Pinpoint the cell where the given text exists, returning its [x, y] midpoint coordinate. 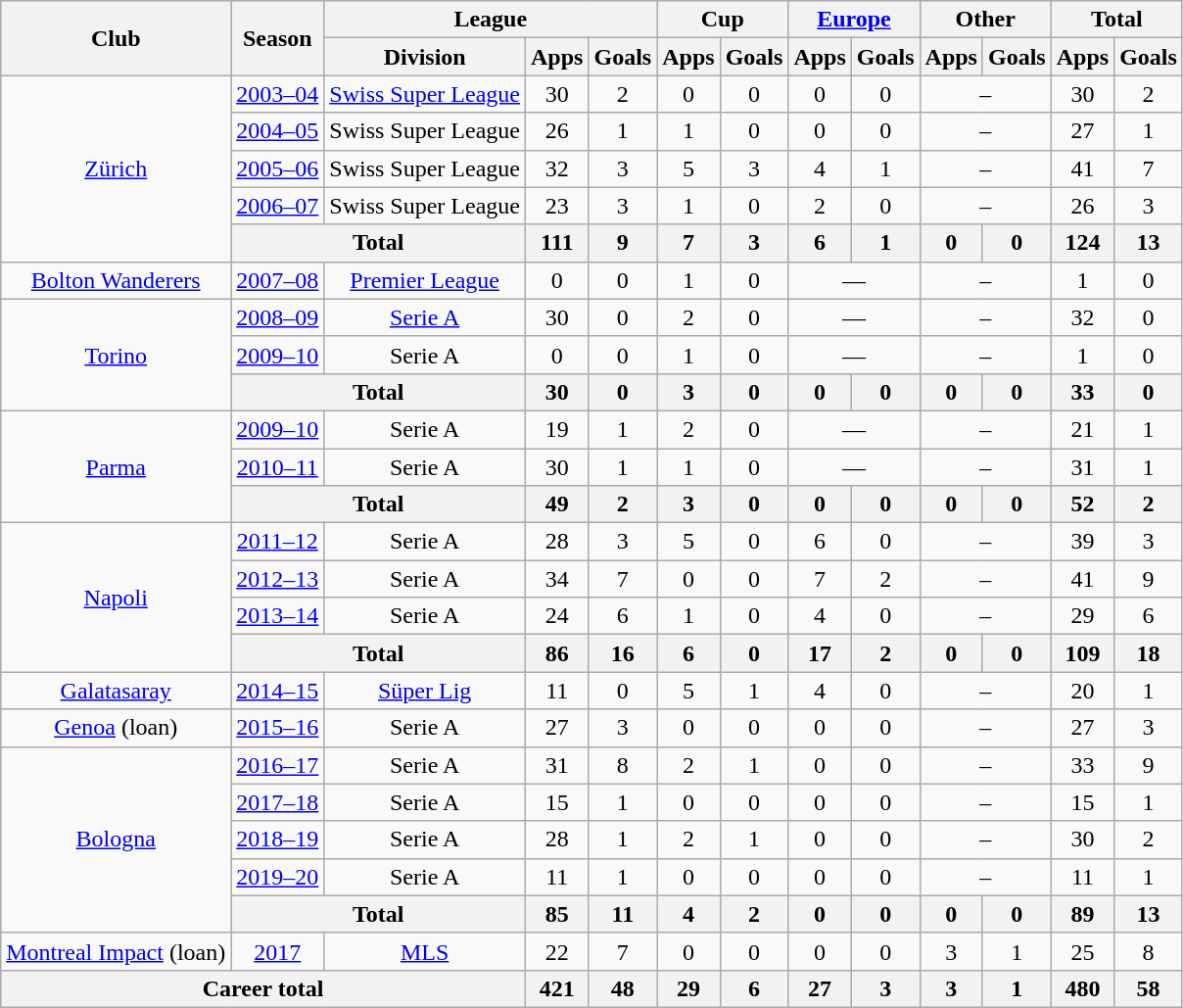
2005–06 [278, 168]
21 [1082, 429]
34 [557, 579]
2012–13 [278, 579]
124 [1082, 243]
24 [557, 616]
480 [1082, 988]
48 [623, 988]
Genoa (loan) [116, 728]
109 [1082, 653]
Europe [854, 20]
20 [1082, 691]
25 [1082, 951]
2014–15 [278, 691]
111 [557, 243]
2017 [278, 951]
Season [278, 38]
2003–04 [278, 94]
39 [1082, 542]
2007–08 [278, 280]
2018–19 [278, 840]
18 [1149, 653]
2011–12 [278, 542]
Montreal Impact (loan) [116, 951]
Career total [263, 988]
23 [557, 206]
Cup [723, 20]
19 [557, 429]
2015–16 [278, 728]
421 [557, 988]
Galatasaray [116, 691]
Division [425, 57]
Premier League [425, 280]
85 [557, 914]
Bologna [116, 840]
2004–05 [278, 131]
Bolton Wanderers [116, 280]
Club [116, 38]
58 [1149, 988]
2006–07 [278, 206]
52 [1082, 504]
MLS [425, 951]
2019–20 [278, 877]
Parma [116, 466]
49 [557, 504]
Torino [116, 355]
89 [1082, 914]
16 [623, 653]
17 [820, 653]
2016–17 [278, 765]
League [491, 20]
Zürich [116, 168]
86 [557, 653]
22 [557, 951]
Other [985, 20]
2010–11 [278, 467]
2017–18 [278, 802]
Napoli [116, 598]
2013–14 [278, 616]
2008–09 [278, 317]
Süper Lig [425, 691]
